Find where the given text appears and provide that cell's center as (X, Y) coordinate. 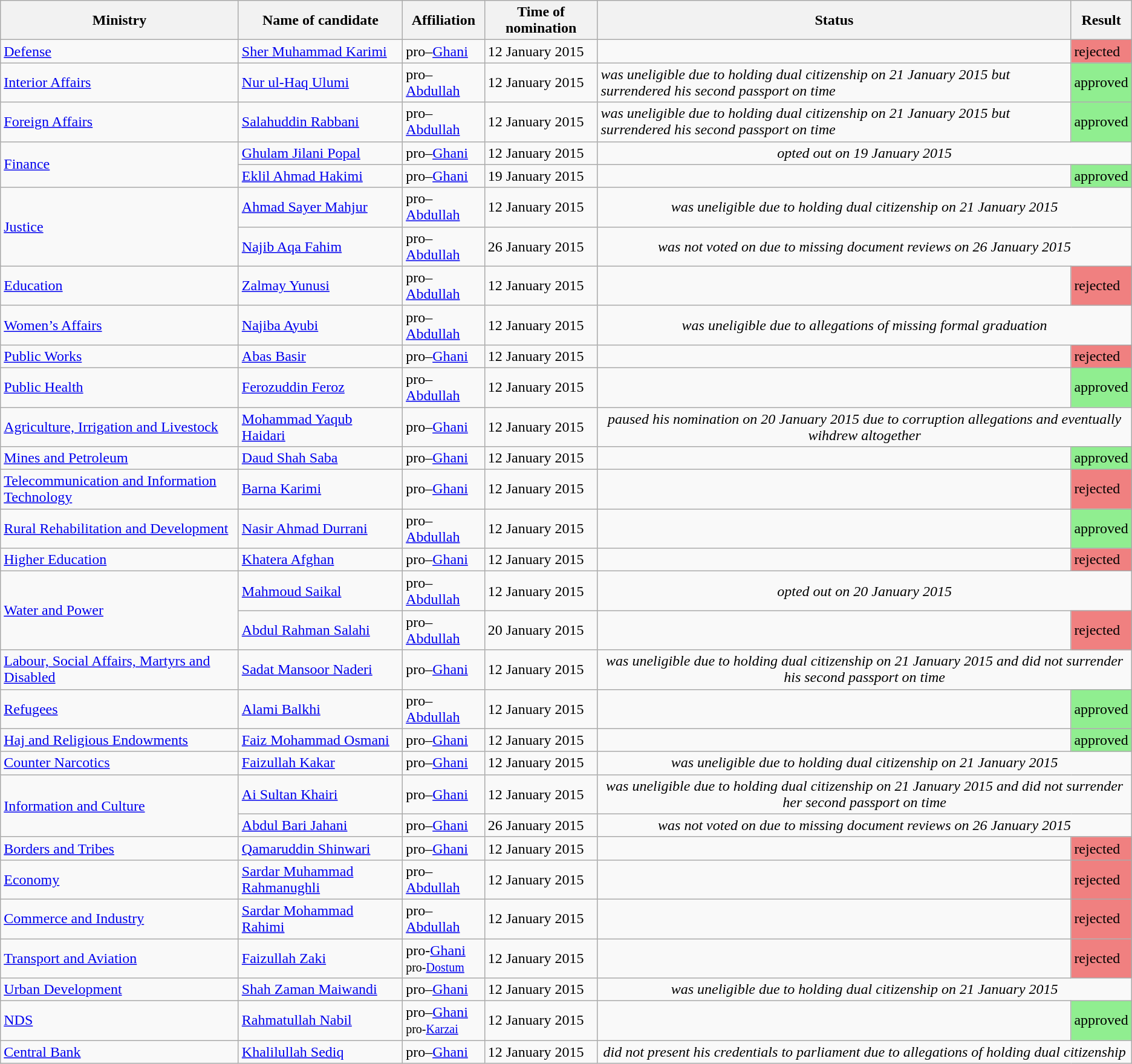
Ministry (120, 21)
Interior Affairs (120, 82)
Water and Power (120, 611)
opted out on 20 January 2015 (865, 591)
Zalmay Yunusi (320, 285)
Telecommunication and Information Technology (120, 490)
was uneligible due to allegations of missing formal graduation (865, 325)
paused his nomination on 20 January 2015 due to corruption allegations and eventually wihdrew altogether (865, 427)
Rahmatullah Nabil (320, 1020)
was uneligible due to holding dual citizenship on 21 January 2015 and did not surrender his second passport on time (865, 670)
Women’s Affairs (120, 325)
Shah Zaman Maiwandi (320, 990)
Justice (120, 227)
did not present his credentials to parliament due to allegations of holding dual citizenship (865, 1052)
Higher Education (120, 560)
Time of nomination (541, 21)
Name of candidate (320, 21)
Barna Karimi (320, 490)
Khatera Afghan (320, 560)
Ahmad Sayer Mahjur (320, 207)
Mohammad Yaqub Haidari (320, 427)
Ghulam Jilani Popal (320, 153)
Eklil Ahmad Hakimi (320, 176)
Sardar Muhammad Rahmanughli (320, 879)
NDS (120, 1020)
Public Health (120, 387)
Commerce and Industry (120, 919)
19 January 2015 (541, 176)
Finance (120, 164)
Abdul Bari Jahani (320, 825)
Borders and Tribes (120, 848)
Economy (120, 879)
Labour, Social Affairs, Martyrs and Disabled (120, 670)
Daud Shah Saba (320, 458)
Faizullah Zaki (320, 958)
Alami Balkhi (320, 709)
Agriculture, Irrigation and Livestock (120, 427)
Ferozuddin Feroz (320, 387)
Qamaruddin Shinwari (320, 848)
Salahuddin Rabbani (320, 122)
Affiliation (444, 21)
Faizullah Kakar (320, 763)
Mahmoud Saikal (320, 591)
Rural Rehabilitation and Development (120, 528)
Faiz Mohammad Osmani (320, 740)
Ai Sultan Khairi (320, 794)
pro–Ghanipro-Karzai (444, 1020)
Foreign Affairs (120, 122)
Transport and Aviation (120, 958)
Sadat Mansoor Naderi (320, 670)
Nasir Ahmad Durrani (320, 528)
opted out on 19 January 2015 (865, 153)
Khalilullah Sediq (320, 1052)
Defense (120, 51)
Status (834, 21)
Haj and Religious Endowments (120, 740)
Education (120, 285)
Public Works (120, 356)
Najib Aqa Fahim (320, 247)
Refugees (120, 709)
Urban Development (120, 990)
Nur ul-Haq Ulumi (320, 82)
Sher Muhammad Karimi (320, 51)
Information and Culture (120, 805)
Abas Basir (320, 356)
Central Bank (120, 1052)
Mines and Petroleum (120, 458)
Abdul Rahman Salahi (320, 630)
Result (1101, 21)
Counter Narcotics (120, 763)
20 January 2015 (541, 630)
pro-Ghanipro-Dostum (444, 958)
was uneligible due to holding dual citizenship on 21 January 2015 and did not surrender her second passport on time (865, 794)
Sardar Mohammad Rahimi (320, 919)
Najiba Ayubi (320, 325)
